Detect which cell encompasses the target text, then output its (X, Y) center coordinate. 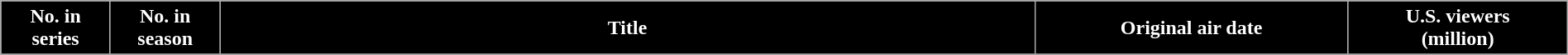
U.S. viewers(million) (1457, 28)
No. inseries (56, 28)
Original air date (1191, 28)
Title (627, 28)
No. inseason (165, 28)
